Find where the given text appears and provide that cell's center as [X, Y] coordinate. 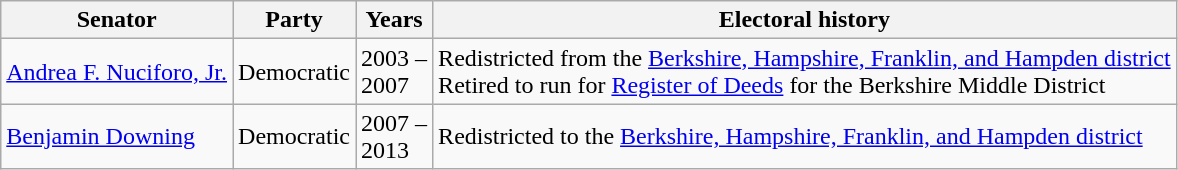
Electoral history [805, 20]
2003 –2007 [394, 72]
Senator [117, 20]
Redistricted from the Berkshire, Hampshire, Franklin, and Hampden districtRetired to run for Register of Deeds for the Berkshire Middle District [805, 72]
Benjamin Downing [117, 136]
Redistricted to the Berkshire, Hampshire, Franklin, and Hampden district [805, 136]
Years [394, 20]
Andrea F. Nuciforo, Jr. [117, 72]
2007 –2013 [394, 136]
Party [294, 20]
